Identify which cell holds the provided text, then report its (X, Y) central coordinate. 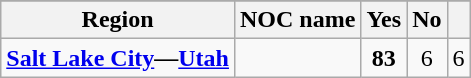
Salt Lake City—Utah (118, 58)
No (427, 20)
83 (384, 58)
Yes (384, 20)
NOC name (297, 20)
Region (118, 20)
